Return the [X, Y] coordinate for the center point of the cell that contains the specified text.  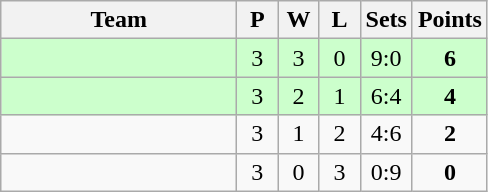
Team [119, 20]
6:4 [386, 96]
6 [450, 58]
4:6 [386, 134]
P [258, 20]
L [340, 20]
Sets [386, 20]
4 [450, 96]
Points [450, 20]
9:0 [386, 58]
W [298, 20]
0:9 [386, 172]
